Identify which cell holds the provided text, then report its (X, Y) central coordinate. 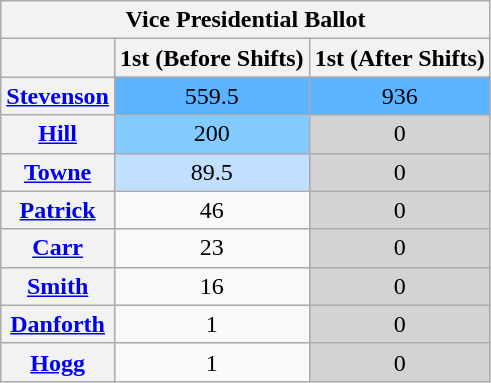
559.5 (212, 96)
Hogg (58, 362)
Hill (58, 134)
Carr (58, 248)
Danforth (58, 324)
1st (After Shifts) (400, 58)
23 (212, 248)
46 (212, 210)
Vice Presidential Ballot (246, 20)
Patrick (58, 210)
1st (Before Shifts) (212, 58)
Stevenson (58, 96)
16 (212, 286)
936 (400, 96)
89.5 (212, 172)
Smith (58, 286)
Towne (58, 172)
200 (212, 134)
